Provide the [x, y] coordinate of the cell's center where the given text is located.  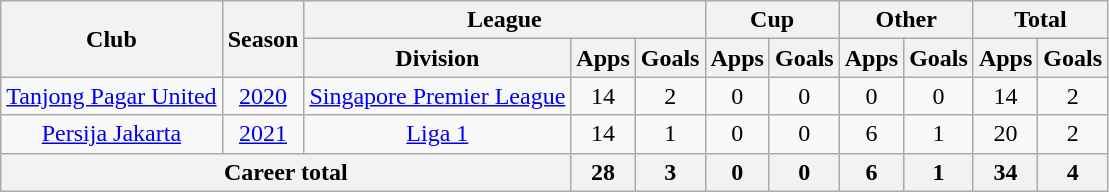
3 [670, 172]
20 [1005, 134]
2020 [263, 96]
Tanjong Pagar United [112, 96]
Liga 1 [438, 134]
28 [603, 172]
Career total [286, 172]
Club [112, 39]
Cup [772, 20]
Season [263, 39]
34 [1005, 172]
2021 [263, 134]
Division [438, 58]
Other [906, 20]
Total [1040, 20]
Singapore Premier League [438, 96]
League [504, 20]
Persija Jakarta [112, 134]
4 [1073, 172]
